Extract the [x, y] coordinate from the center of the cell holding the provided text.  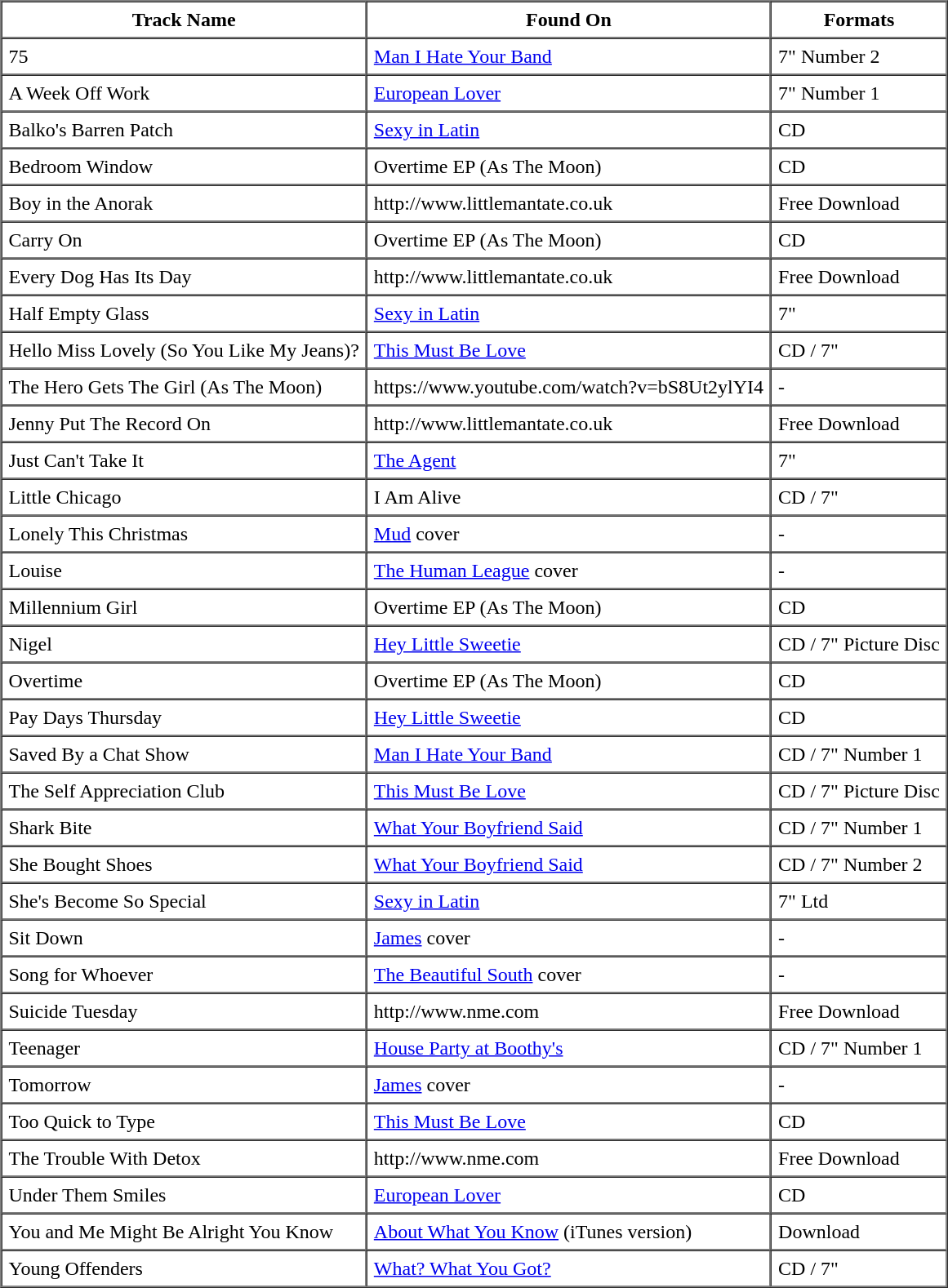
Louise [185, 570]
Teenager [185, 1048]
Track Name [185, 20]
Mud cover [568, 534]
Lonely This Christmas [185, 534]
https://www.youtube.com/watch?v=bS8Ut2ylYI4 [568, 387]
7" Number 1 [859, 93]
7" Number 2 [859, 56]
You and Me Might Be Alright You Know [185, 1231]
The Self Appreciation Club [185, 790]
Shark Bite [185, 828]
Overtime [185, 681]
The Human League cover [568, 570]
What? What You Got? [568, 1268]
7" Ltd [859, 901]
Hello Miss Lovely (So You Like My Jeans)? [185, 349]
Just Can't Take It [185, 460]
About What You Know (iTunes version) [568, 1231]
Under Them Smiles [185, 1195]
Suicide Tuesday [185, 1010]
Young Offenders [185, 1268]
Bedroom Window [185, 167]
Pay Days Thursday [185, 717]
Too Quick to Type [185, 1121]
Balko's Barren Patch [185, 129]
Millennium Girl [185, 607]
Nigel [185, 643]
Sit Down [185, 937]
Saved By a Chat Show [185, 754]
She Bought Shoes [185, 864]
Carry On [185, 240]
Tomorrow [185, 1084]
Jenny Put The Record On [185, 423]
75 [185, 56]
Every Dog Has Its Day [185, 276]
The Trouble With Detox [185, 1157]
Found On [568, 20]
Download [859, 1231]
Song for Whoever [185, 975]
The Agent [568, 460]
She's Become So Special [185, 901]
The Hero Gets The Girl (As The Moon) [185, 387]
The Beautiful South cover [568, 975]
Formats [859, 20]
Little Chicago [185, 496]
House Party at Boothy's [568, 1048]
Half Empty Glass [185, 313]
Boy in the Anorak [185, 202]
I Am Alive [568, 496]
CD / 7" Number 2 [859, 864]
A Week Off Work [185, 93]
